Return the (x, y) coordinate for the center point of the cell that contains the specified text.  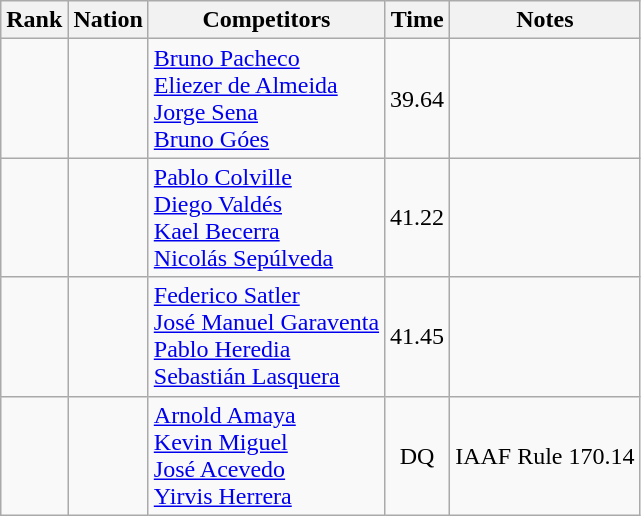
Competitors (266, 20)
Notes (545, 20)
DQ (418, 456)
Nation (108, 20)
Arnold AmayaKevin MiguelJosé AcevedoYirvis Herrera (266, 456)
Rank (34, 20)
39.64 (418, 98)
Federico SatlerJosé Manuel GaraventaPablo HerediaSebastián Lasquera (266, 336)
Time (418, 20)
Pablo ColvilleDiego ValdésKael BecerraNicolás Sepúlveda (266, 218)
41.45 (418, 336)
Bruno PachecoEliezer de AlmeidaJorge SenaBruno Góes (266, 98)
41.22 (418, 218)
IAAF Rule 170.14 (545, 456)
